Return [x, y] of the center of cell containing provided text 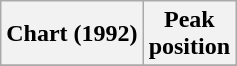
Chart (1992) [72, 34]
Peakposition [189, 34]
